From the cell containing the given text, extract its center point as [x, y] coordinate. 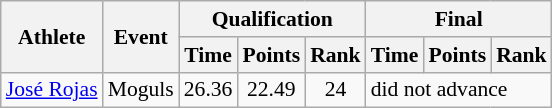
Final [459, 19]
Athlete [52, 36]
24 [336, 90]
22.49 [271, 90]
26.36 [208, 90]
Qualification [272, 19]
did not advance [459, 90]
Moguls [141, 90]
Event [141, 36]
José Rojas [52, 90]
